Locate the cell with the specified text and output its (x, y) center coordinate. 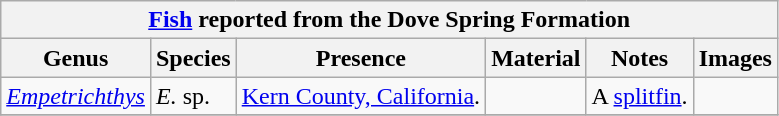
A splitfin. (640, 96)
Genus (76, 58)
Empetrichthys (76, 96)
Fish reported from the Dove Spring Formation (390, 20)
Kern County, California. (360, 96)
Images (735, 58)
Material (536, 58)
Species (193, 58)
E. sp. (193, 96)
Notes (640, 58)
Presence (360, 58)
